Output the [X, Y] coordinate of the center of the cell containing the given text.  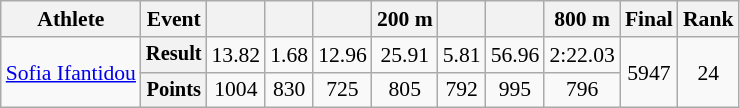
Final [649, 19]
56.96 [516, 55]
200 m [405, 19]
800 m [582, 19]
796 [582, 90]
5947 [649, 72]
Athlete [71, 19]
Points [174, 90]
830 [289, 90]
25.91 [405, 55]
805 [405, 90]
Sofia Ifantidou [71, 72]
13.82 [236, 55]
Event [174, 19]
5.81 [462, 55]
725 [342, 90]
24 [708, 72]
1.68 [289, 55]
Result [174, 55]
792 [462, 90]
1004 [236, 90]
995 [516, 90]
12.96 [342, 55]
2:22.03 [582, 55]
Rank [708, 19]
